Provide the [x, y] coordinate of the cell's center where the given text is located.  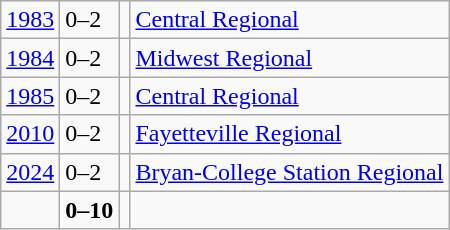
Bryan-College Station Regional [290, 172]
1985 [30, 96]
2010 [30, 134]
0–10 [90, 210]
1984 [30, 58]
Midwest Regional [290, 58]
2024 [30, 172]
1983 [30, 20]
Fayetteville Regional [290, 134]
